Identify which cell holds the provided text, then report its (X, Y) central coordinate. 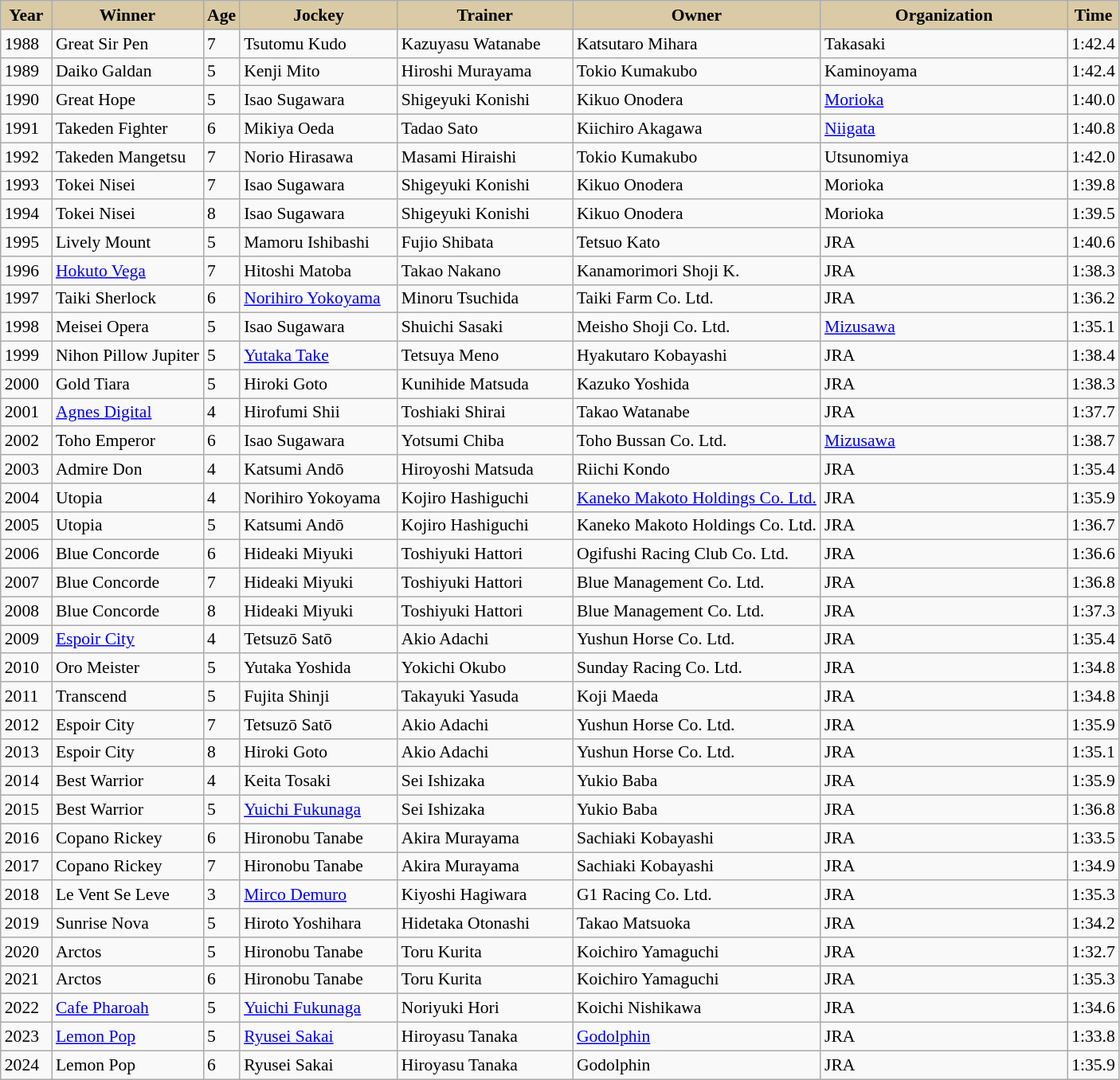
1:38.7 (1093, 441)
1999 (26, 356)
Mirco Demuro (319, 895)
Time (1093, 15)
2020 (26, 952)
Admire Don (127, 469)
Taiki Sherlock (127, 299)
1:36.7 (1093, 526)
Kiyoshi Hagiwara (485, 895)
Riichi Kondo (696, 469)
1:40.6 (1093, 242)
Yutaka Take (319, 356)
Winner (127, 15)
Sunday Racing Co. Ltd. (696, 668)
2007 (26, 583)
Yokichi Okubo (485, 668)
Gold Tiara (127, 384)
1995 (26, 242)
2009 (26, 640)
Tetsuo Kato (696, 242)
1:39.5 (1093, 214)
1:36.6 (1093, 554)
Kazuyasu Watanabe (485, 44)
Niigata (944, 129)
Meisei Opera (127, 327)
Agnes Digital (127, 413)
Hiroto Yoshihara (319, 923)
2016 (26, 838)
1990 (26, 100)
1:37.3 (1093, 611)
Lively Mount (127, 242)
2014 (26, 781)
1:39.8 (1093, 186)
Age (221, 15)
G1 Racing Co. Ltd. (696, 895)
2000 (26, 384)
Utsunomiya (944, 157)
Hiroshi Murayama (485, 72)
Toho Emperor (127, 441)
Hyakutaro Kobayashi (696, 356)
Hitoshi Matoba (319, 271)
Trainer (485, 15)
Kenji Mito (319, 72)
2008 (26, 611)
1988 (26, 44)
2023 (26, 1037)
Organization (944, 15)
Daiko Galdan (127, 72)
1:34.6 (1093, 1008)
1994 (26, 214)
Yotsumi Chiba (485, 441)
2015 (26, 810)
2022 (26, 1008)
Cafe Pharoah (127, 1008)
Norio Hirasawa (319, 157)
1:36.2 (1093, 299)
Takeden Fighter (127, 129)
Mamoru Ishibashi (319, 242)
Katsutaro Mihara (696, 44)
1996 (26, 271)
1:40.0 (1093, 100)
Minoru Tsuchida (485, 299)
Nihon Pillow Jupiter (127, 356)
Transcend (127, 696)
Toshiaki Shirai (485, 413)
Kaminoyama (944, 72)
2024 (26, 1065)
2004 (26, 498)
Kanamorimori Shoji K. (696, 271)
1992 (26, 157)
Tadao Sato (485, 129)
1:38.4 (1093, 356)
2011 (26, 696)
Tetsuya Meno (485, 356)
Takao Nakano (485, 271)
2012 (26, 725)
Year (26, 15)
2017 (26, 867)
2010 (26, 668)
Owner (696, 15)
Sunrise Nova (127, 923)
1989 (26, 72)
Koichi Nishikawa (696, 1008)
Oro Meister (127, 668)
Hokuto Vega (127, 271)
2013 (26, 753)
Meisho Shoji Co. Ltd. (696, 327)
1998 (26, 327)
1993 (26, 186)
Taiki Farm Co. Ltd. (696, 299)
Hirofumi Shii (319, 413)
1:37.7 (1093, 413)
3 (221, 895)
Great Sir Pen (127, 44)
Keita Tosaki (319, 781)
1:33.8 (1093, 1037)
Fujio Shibata (485, 242)
1:42.0 (1093, 157)
2005 (26, 526)
1:34.9 (1093, 867)
1:32.7 (1093, 952)
2001 (26, 413)
Masami Hiraishi (485, 157)
1:40.8 (1093, 129)
Yutaka Yoshida (319, 668)
Great Hope (127, 100)
2003 (26, 469)
Kunihide Matsuda (485, 384)
Kiichiro Akagawa (696, 129)
Takao Matsuoka (696, 923)
1:34.2 (1093, 923)
2018 (26, 895)
Le Vent Se Leve (127, 895)
Hidetaka Otonashi (485, 923)
Takao Watanabe (696, 413)
Toho Bussan Co. Ltd. (696, 441)
1997 (26, 299)
Tsutomu Kudo (319, 44)
Fujita Shinji (319, 696)
2002 (26, 441)
Hiroyoshi Matsuda (485, 469)
Shuichi Sasaki (485, 327)
1:33.5 (1093, 838)
Takeden Mangetsu (127, 157)
2006 (26, 554)
Takasaki (944, 44)
Jockey (319, 15)
1991 (26, 129)
2021 (26, 980)
Takayuki Yasuda (485, 696)
Mikiya Oeda (319, 129)
Ogifushi Racing Club Co. Ltd. (696, 554)
Noriyuki Hori (485, 1008)
Kazuko Yoshida (696, 384)
2019 (26, 923)
Koji Maeda (696, 696)
